Identify which cell holds the provided text, then report its (x, y) central coordinate. 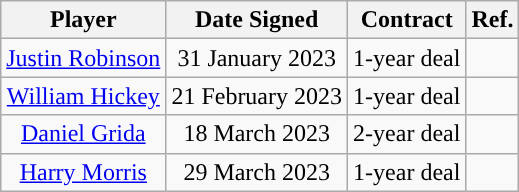
29 March 2023 (257, 172)
2-year deal (407, 134)
Harry Morris (84, 172)
Contract (407, 20)
Player (84, 20)
William Hickey (84, 96)
18 March 2023 (257, 134)
21 February 2023 (257, 96)
Ref. (492, 20)
Justin Robinson (84, 58)
Date Signed (257, 20)
31 January 2023 (257, 58)
Daniel Grida (84, 134)
